Extract the [x, y] coordinate from the center of the cell holding the provided text.  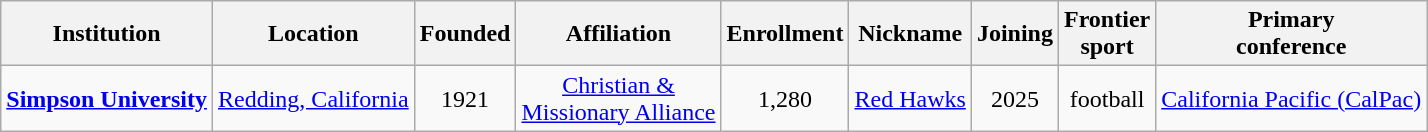
Frontiersport [1106, 34]
2025 [1014, 98]
Redding, California [314, 98]
Nickname [910, 34]
1921 [465, 98]
Christian &Missionary Alliance [618, 98]
1,280 [785, 98]
Red Hawks [910, 98]
Institution [107, 34]
Founded [465, 34]
Primaryconference [1292, 34]
football [1106, 98]
Enrollment [785, 34]
Joining [1014, 34]
Simpson University [107, 98]
California Pacific (CalPac) [1292, 98]
Location [314, 34]
Affiliation [618, 34]
